Capture the cell that displays the provided text and extract its [x, y] central coordinate. 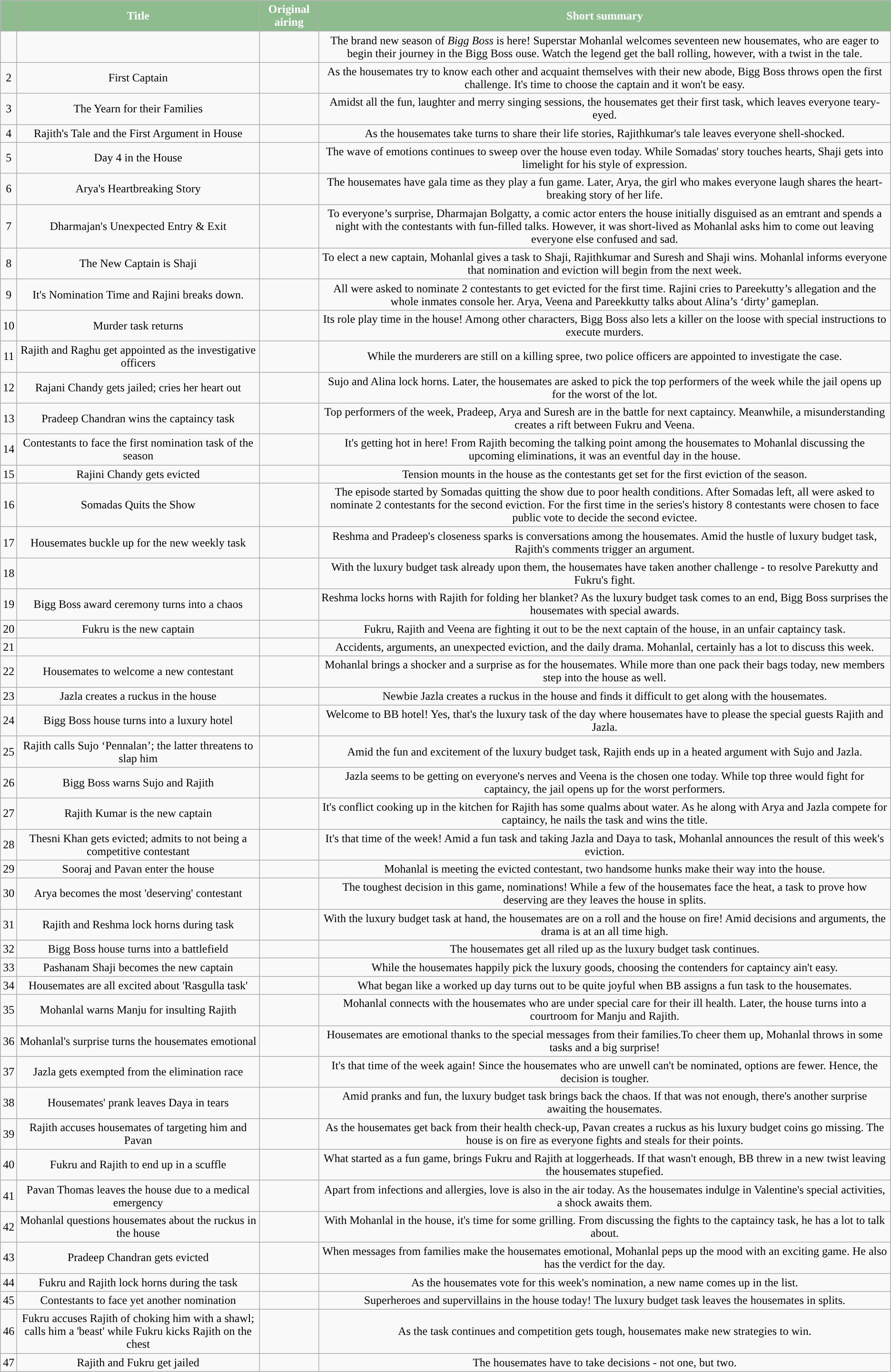
Its role play time in the house! Among other characters, Bigg Boss also lets a killer on the loose with special instructions to execute murders. [605, 326]
13 [9, 419]
As the housemates vote for this week's nomination, a new name comes up in the list. [605, 1282]
31 [9, 925]
21 [9, 647]
32 [9, 949]
The New Captain is Shaji [138, 264]
Original airing [289, 16]
The housemates have gala time as they play a fun game. Later, Arya, the girl who makes everyone laugh shares the heart-breaking story of her life. [605, 189]
Housemates' prank leaves Daya in tears [138, 1103]
Fukru accuses Rajith of choking him with a shawl; calls him a 'beast' while Fukru kicks Rajith on the chest [138, 1332]
What started as a fun game, brings Fukru and Rajith at loggerheads. If that wasn't enough, BB threw in a new twist leaving the housemates stupefied. [605, 1164]
With Mohanlal in the house, it's time for some grilling. From discussing the fights to the captaincy task, he has a lot to talk about. [605, 1226]
27 [9, 813]
47 [9, 1362]
Newbie Jazla creates a ruckus in the house and finds it difficult to get along with the housemates. [605, 696]
46 [9, 1332]
Fukru is the new captain [138, 629]
20 [9, 629]
39 [9, 1134]
18 [9, 573]
12 [9, 388]
41 [9, 1196]
Arya becomes the most 'deserving' contestant [138, 894]
Rajith's Tale and the First Argument in House [138, 133]
45 [9, 1301]
It's that time of the week again! Since the housemates who are unwell can't be nominated, options are fewer. Hence, the decision is tougher. [605, 1072]
Dharmajan's Unexpected Entry & Exit [138, 226]
29 [9, 869]
Arya's Heartbreaking Story [138, 189]
It's that time of the week! Amid a fun task and taking Jazla and Daya to task, Mohanlal announces the result of this week's eviction. [605, 845]
37 [9, 1072]
3 [9, 109]
14 [9, 449]
It's Nomination Time and Rajini breaks down. [138, 294]
Rajith and Fukru get jailed [138, 1362]
Rajith calls Sujo ‘Pennalan’; the latter threatens to slap him [138, 751]
Rajith Kumar is the new captain [138, 813]
Amidst all the fun, laughter and merry singing sessions, the housemates get their first task, which leaves everyone teary-eyed. [605, 109]
40 [9, 1164]
5 [9, 158]
Sooraj and Pavan enter the house [138, 869]
Welcome to BB hotel! Yes, that's the luxury task of the day where housemates have to please the special guests Rajith and Jazla. [605, 721]
Contestants to face the first nomination task of the season [138, 449]
Housemates buckle up for the new weekly task [138, 543]
36 [9, 1041]
Fukru, Rajith and Veena are fighting it out to be the next captain of the house, in an unfair captaincy task. [605, 629]
The housemates get all riled up as the luxury budget task continues. [605, 949]
Mohanlal questions housemates about the ruckus in the house [138, 1226]
Title [138, 16]
Pashanam Shaji becomes the new captain [138, 967]
6 [9, 189]
17 [9, 543]
While the murderers are still on a killing spree, two police officers are appointed to investigate the case. [605, 356]
19 [9, 605]
Short summary [605, 16]
4 [9, 133]
43 [9, 1258]
Bigg Boss warns Sujo and Rajith [138, 783]
Apart from infections and allergies, love is also in the air today. As the housemates indulge in Valentine's special activities, a shock awaits them. [605, 1196]
22 [9, 671]
As the task continues and competition gets tough, housemates make new strategies to win. [605, 1332]
Jazla gets exempted from the elimination race [138, 1072]
Mohanlal is meeting the evicted contestant, two handsome hunks make their way into the house. [605, 869]
Mohanlal brings a shocker and a surprise as for the housemates. While more than one pack their bags today, new members step into the house as well. [605, 671]
Accidents, arguments, an unexpected eviction, and the daily drama. Mohanlal, certainly has a lot to discuss this week. [605, 647]
Fukru and Rajith to end up in a scuffle [138, 1164]
Housemates are all excited about 'Rasgulla task' [138, 985]
Sujo and Alina lock horns. Later, the housemates are asked to pick the top performers of the week while the jail opens up for the worst of the lot. [605, 388]
First Captain [138, 78]
Amid pranks and fun, the luxury budget task brings back the chaos. If that was not enough, there's another surprise awaiting the housemates. [605, 1103]
Superheroes and supervillains in the house today! The luxury budget task leaves the housemates in splits. [605, 1301]
26 [9, 783]
11 [9, 356]
When messages from families make the housemates emotional, Mohanlal peps up the mood with an exciting game. He also has the verdict for the day. [605, 1258]
Somadas Quits the Show [138, 505]
The housemates have to take decisions - not one, but two. [605, 1362]
2 [9, 78]
Housemates are emotional thanks to the special messages from their families.To cheer them up, Mohanlal throws in some tasks and a big surprise! [605, 1041]
28 [9, 845]
16 [9, 505]
Housemates to welcome a new contestant [138, 671]
Jazla creates a ruckus in the house [138, 696]
33 [9, 967]
Mohanlal connects with the housemates who are under special care for their ill health. Later, the house turns into a courtroom for Manju and Rajith. [605, 1010]
42 [9, 1226]
Pradeep Chandran wins the captaincy task [138, 419]
38 [9, 1103]
8 [9, 264]
25 [9, 751]
Fukru and Rajith lock horns during the task [138, 1282]
Mohanlal warns Manju for insulting Rajith [138, 1010]
Mohanlal's surprise turns the housemates emotional [138, 1041]
Bigg Boss house turns into a luxury hotel [138, 721]
Bigg Boss house turns into a battlefield [138, 949]
15 [9, 474]
Rajith and Reshma lock horns during task [138, 925]
With the luxury budget task already upon them, the housemates have taken another challenge - to resolve Parekutty and Fukru's fight. [605, 573]
7 [9, 226]
Rajani Chandy gets jailed; cries her heart out [138, 388]
Thesni Khan gets evicted; admits to not being a competitive contestant [138, 845]
Day 4 in the House [138, 158]
Pradeep Chandran gets evicted [138, 1258]
Tension mounts in the house as the contestants get set for the first eviction of the season. [605, 474]
Amid the fun and excitement of the luxury budget task, Rajith ends up in a heated argument with Sujo and Jazla. [605, 751]
35 [9, 1010]
What began like a worked up day turns out to be quite joyful when BB assigns a fun task to the housemates. [605, 985]
As the housemates take turns to share their life stories, Rajithkumar's tale leaves everyone shell-shocked. [605, 133]
10 [9, 326]
Rajith accuses housemates of targeting him and Pavan [138, 1134]
Bigg Boss award ceremony turns into a chaos [138, 605]
24 [9, 721]
Contestants to face yet another nomination [138, 1301]
9 [9, 294]
30 [9, 894]
While the housemates happily pick the luxury goods, choosing the contenders for captaincy ain't easy. [605, 967]
34 [9, 985]
Murder task returns [138, 326]
23 [9, 696]
Rajith and Raghu get appointed as the investigative officers [138, 356]
44 [9, 1282]
Rajini Chandy gets evicted [138, 474]
The Yearn for their Families [138, 109]
Pavan Thomas leaves the house due to a medical emergency [138, 1196]
